Scan for the cell matching the given text and deliver its [x, y] coordinate at center. 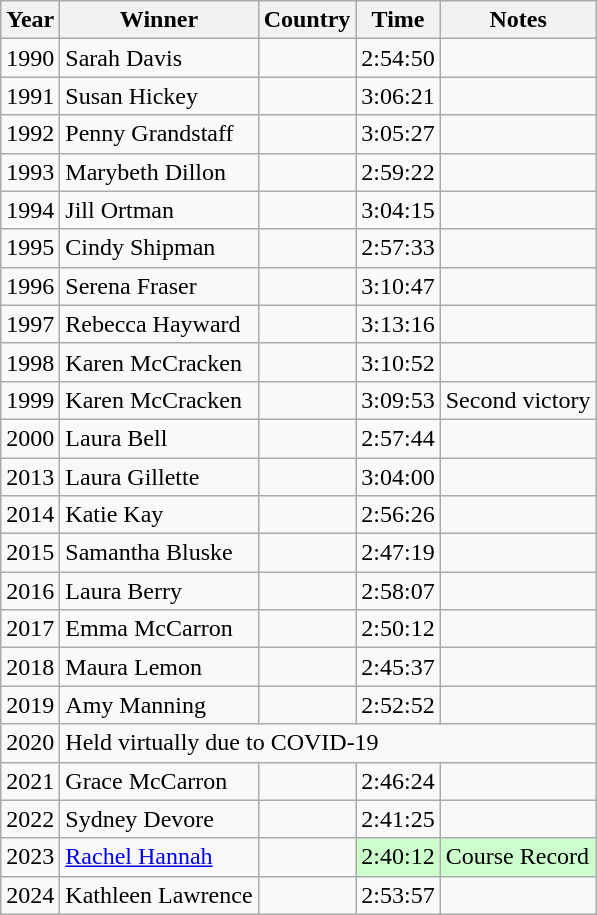
3:10:47 [398, 286]
2000 [30, 438]
Katie Kay [159, 515]
Second victory [518, 400]
1990 [30, 58]
1991 [30, 96]
1994 [30, 210]
2018 [30, 667]
2:53:57 [398, 895]
Held virtually due to COVID-19 [328, 743]
3:06:21 [398, 96]
Sydney Devore [159, 819]
1997 [30, 324]
Susan Hickey [159, 96]
1999 [30, 400]
Country [307, 20]
Maura Lemon [159, 667]
1992 [30, 134]
2:45:37 [398, 667]
2:40:12 [398, 857]
1993 [30, 172]
3:10:52 [398, 362]
2014 [30, 515]
Sarah Davis [159, 58]
2023 [30, 857]
2:57:33 [398, 248]
Penny Grandstaff [159, 134]
Winner [159, 20]
2:58:07 [398, 591]
2:56:26 [398, 515]
2019 [30, 705]
2016 [30, 591]
Samantha Bluske [159, 553]
Course Record [518, 857]
3:13:16 [398, 324]
2024 [30, 895]
Grace McCarron [159, 781]
2:59:22 [398, 172]
2:50:12 [398, 629]
2017 [30, 629]
2020 [30, 743]
2013 [30, 477]
Jill Ortman [159, 210]
2021 [30, 781]
2:57:44 [398, 438]
2:47:19 [398, 553]
1995 [30, 248]
2015 [30, 553]
2:41:25 [398, 819]
Time [398, 20]
Laura Berry [159, 591]
3:04:00 [398, 477]
Serena Fraser [159, 286]
3:04:15 [398, 210]
Laura Bell [159, 438]
3:05:27 [398, 134]
1998 [30, 362]
2:52:52 [398, 705]
1996 [30, 286]
Laura Gillette [159, 477]
Notes [518, 20]
Rachel Hannah [159, 857]
Cindy Shipman [159, 248]
Year [30, 20]
3:09:53 [398, 400]
Kathleen Lawrence [159, 895]
Amy Manning [159, 705]
Marybeth Dillon [159, 172]
Rebecca Hayward [159, 324]
2022 [30, 819]
2:46:24 [398, 781]
Emma McCarron [159, 629]
2:54:50 [398, 58]
